Pinpoint the cell where the given text exists, returning its (x, y) midpoint coordinate. 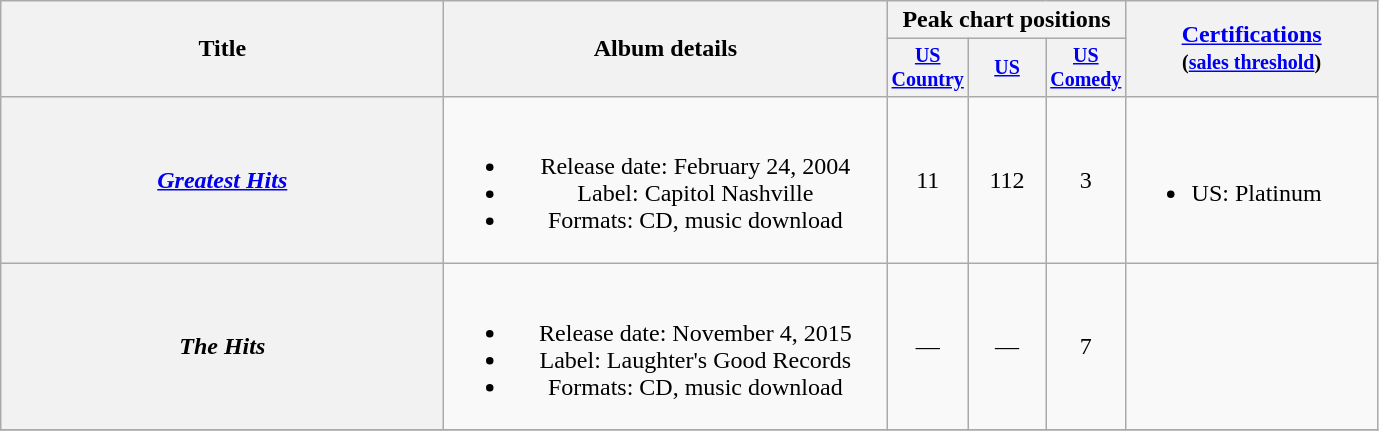
7 (1086, 346)
US Comedy (1086, 68)
US Country (928, 68)
Album details (666, 49)
US: Platinum (1252, 180)
3 (1086, 180)
Release date: November 4, 2015Label: Laughter's Good RecordsFormats: CD, music download (666, 346)
Greatest Hits (222, 180)
The Hits (222, 346)
Release date: February 24, 2004Label: Capitol NashvilleFormats: CD, music download (666, 180)
Title (222, 49)
112 (1008, 180)
11 (928, 180)
US (1008, 68)
Peak chart positions (1006, 20)
Certifications(sales threshold) (1252, 49)
